Provide the [x, y] coordinate of the cell's center where the given text is located.  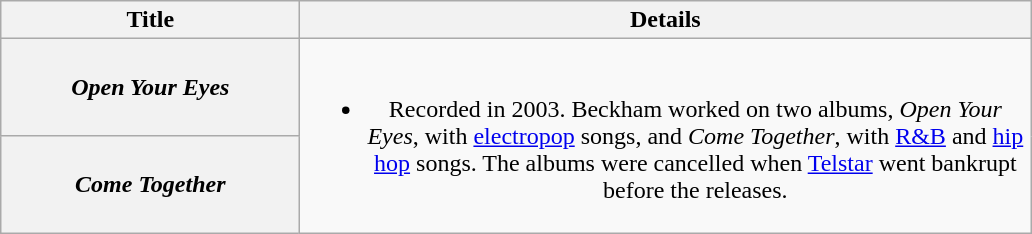
Details [666, 20]
Open Your Eyes [150, 88]
Title [150, 20]
Come Together [150, 184]
